Output the (X, Y) coordinate of the center of the cell containing the given text.  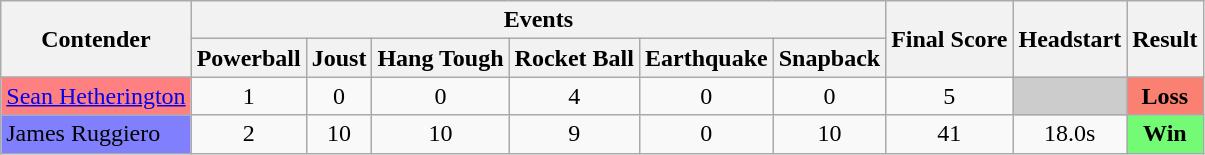
Contender (96, 39)
Rocket Ball (574, 58)
Final Score (950, 39)
Earthquake (706, 58)
5 (950, 96)
2 (248, 134)
Events (538, 20)
1 (248, 96)
Powerball (248, 58)
Headstart (1070, 39)
41 (950, 134)
Win (1165, 134)
9 (574, 134)
Sean Hetherington (96, 96)
Loss (1165, 96)
Hang Tough (440, 58)
Joust (339, 58)
Result (1165, 39)
4 (574, 96)
18.0s (1070, 134)
James Ruggiero (96, 134)
Snapback (829, 58)
